Scan for the cell matching the given text and deliver its (X, Y) coordinate at center. 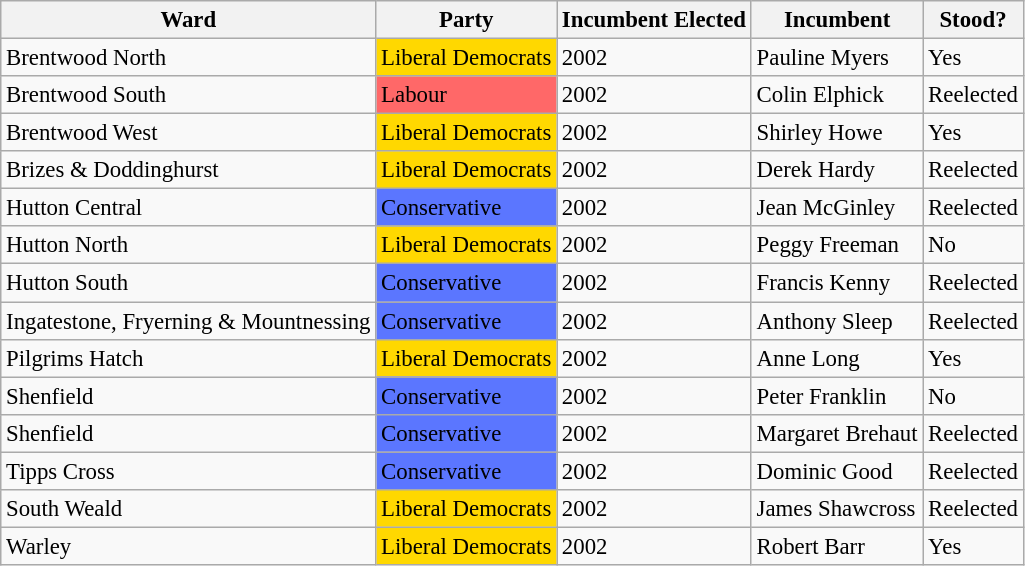
Derek Hardy (836, 170)
Francis Kenny (836, 283)
Tipps Cross (188, 471)
Ingatestone, Fryerning & Mountnessing (188, 321)
Hutton Central (188, 208)
Anne Long (836, 358)
Brizes & Doddinghurst (188, 170)
Incumbent (836, 20)
Anthony Sleep (836, 321)
Colin Elphick (836, 95)
James Shawcross (836, 509)
Robert Barr (836, 546)
Pauline Myers (836, 58)
South Weald (188, 509)
Hutton South (188, 283)
Party (466, 20)
Margaret Brehaut (836, 433)
Pilgrims Hatch (188, 358)
Jean McGinley (836, 208)
Peggy Freeman (836, 245)
Shirley Howe (836, 133)
Incumbent Elected (654, 20)
Labour (466, 95)
Dominic Good (836, 471)
Peter Franklin (836, 396)
Brentwood South (188, 95)
Brentwood West (188, 133)
Ward (188, 20)
Warley (188, 546)
Stood? (973, 20)
Hutton North (188, 245)
Brentwood North (188, 58)
